Extract the (x, y) coordinate from the center of the cell holding the provided text.  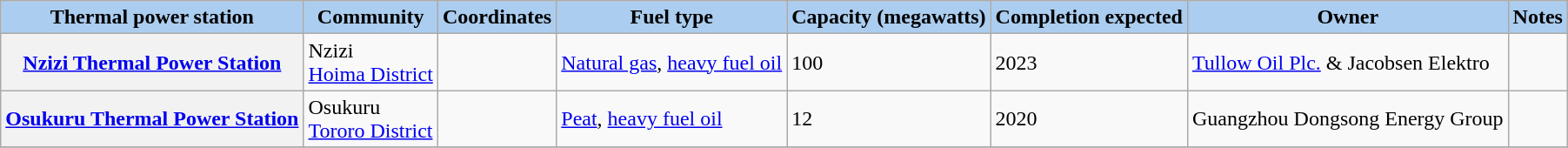
Guangzhou Dongsong Energy Group (1348, 118)
Natural gas, heavy fuel oil (671, 63)
Nzizi Thermal Power Station (152, 63)
12 (889, 118)
Fuel type (671, 17)
Capacity (megawatts) (889, 17)
Tullow Oil Plc. & Jacobsen Elektro (1348, 63)
Nzizi Hoima District (370, 63)
Peat, heavy fuel oil (671, 118)
2020 (1089, 118)
2023 (1089, 63)
Thermal power station (152, 17)
Osukuru Thermal Power Station (152, 118)
Osukuru Tororo District (370, 118)
Notes (1538, 17)
100 (889, 63)
Coordinates (497, 17)
Owner (1348, 17)
Community (370, 17)
Completion expected (1089, 17)
